Find where the given text appears and provide that cell's center as [X, Y] coordinate. 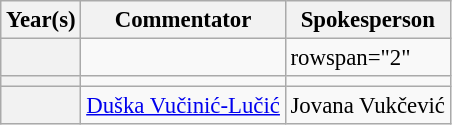
Commentator [183, 20]
Duška Vučinić-Lučić [183, 106]
Spokesperson [368, 20]
rowspan="2" [368, 58]
Jovana Vukčević [368, 106]
Year(s) [41, 20]
